Identify which cell holds the provided text, then report its (x, y) central coordinate. 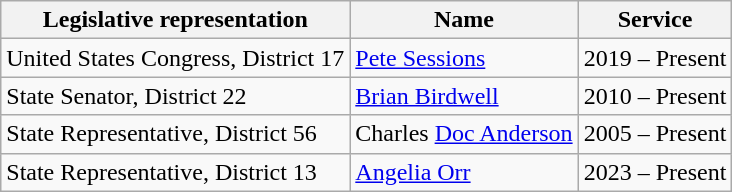
State Representative, District 56 (176, 134)
Charles Doc Anderson (464, 134)
2005 – Present (655, 134)
State Representative, District 13 (176, 172)
2023 – Present (655, 172)
State Senator, District 22 (176, 96)
Angelia Orr (464, 172)
Pete Sessions (464, 58)
2010 – Present (655, 96)
United States Congress, District 17 (176, 58)
2019 – Present (655, 58)
Name (464, 20)
Service (655, 20)
Legislative representation (176, 20)
Brian Birdwell (464, 96)
